Identify which cell holds the provided text, then report its (x, y) central coordinate. 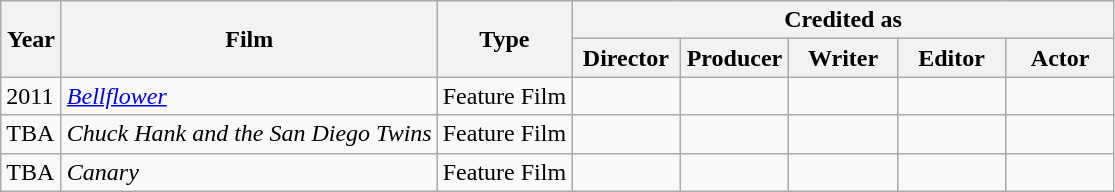
Credited as (844, 20)
Actor (1060, 58)
Canary (249, 172)
Bellflower (249, 96)
Year (32, 39)
2011 (32, 96)
Producer (734, 58)
Chuck Hank and the San Diego Twins (249, 134)
Type (504, 39)
Editor (952, 58)
Film (249, 39)
Director (626, 58)
Writer (844, 58)
